Pinpoint the cell where the given text exists, returning its (X, Y) midpoint coordinate. 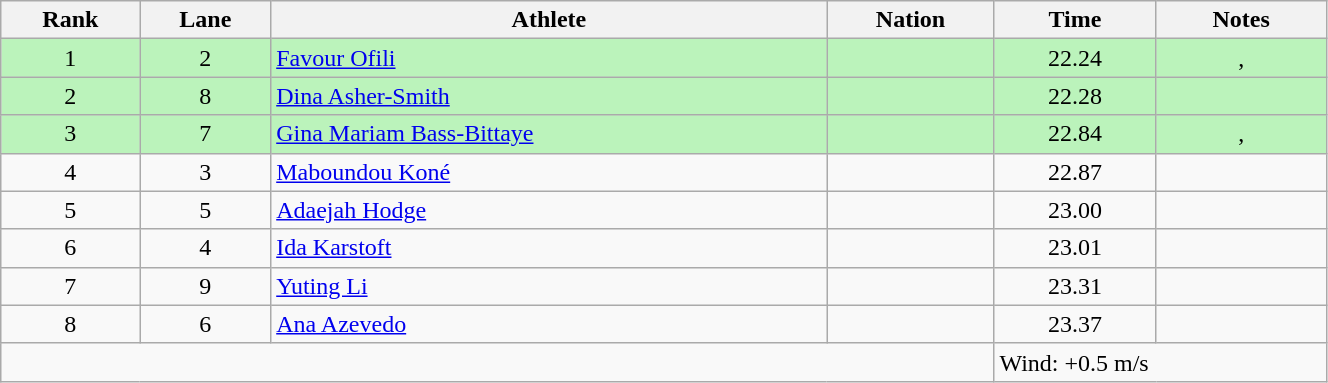
23.00 (1075, 210)
Maboundou Koné (549, 172)
22.28 (1075, 96)
23.31 (1075, 286)
Dina Asher-Smith (549, 96)
1 (70, 58)
Time (1075, 20)
Notes (1241, 20)
23.37 (1075, 324)
Wind: +0.5 m/s (1160, 362)
22.87 (1075, 172)
Nation (910, 20)
Adaejah Hodge (549, 210)
Yuting Li (549, 286)
22.84 (1075, 134)
Gina Mariam Bass-Bittaye (549, 134)
Athlete (549, 20)
Favour Ofili (549, 58)
Rank (70, 20)
23.01 (1075, 248)
9 (206, 286)
Lane (206, 20)
Ida Karstoft (549, 248)
Ana Azevedo (549, 324)
22.24 (1075, 58)
